For the text-containing cell, return its midpoint in [X, Y] coordinate format. 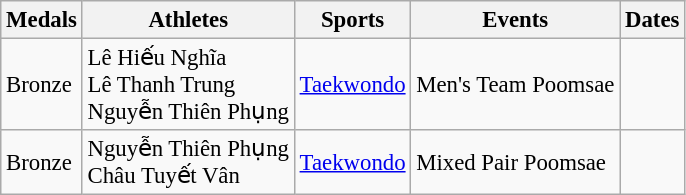
Athletes [188, 20]
Men's Team Poomsae [516, 85]
Lê Hiếu NghĩaLê Thanh TrungNguyễn Thiên Phụng [188, 85]
Mixed Pair Poomsae [516, 162]
Medals [42, 20]
Sports [352, 20]
Dates [652, 20]
Nguyễn Thiên PhụngChâu Tuyết Vân [188, 162]
Events [516, 20]
